For the text-containing cell, return its midpoint in [x, y] coordinate format. 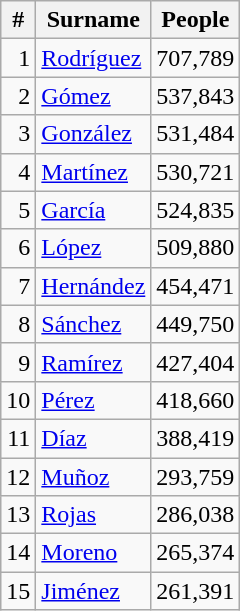
7 [18, 286]
454,471 [196, 286]
537,843 [196, 96]
Hernández [94, 286]
Jiménez [94, 591]
People [196, 20]
3 [18, 134]
Gómez [94, 96]
524,835 [196, 210]
Ramírez [94, 362]
15 [18, 591]
Rojas [94, 515]
707,789 [196, 58]
530,721 [196, 172]
286,038 [196, 515]
10 [18, 400]
9 [18, 362]
Rodríguez [94, 58]
Martínez [94, 172]
449,750 [196, 324]
López [94, 248]
# [18, 20]
8 [18, 324]
293,759 [196, 477]
Díaz [94, 438]
Surname [94, 20]
418,660 [196, 400]
14 [18, 553]
6 [18, 248]
388,419 [196, 438]
García [94, 210]
4 [18, 172]
427,404 [196, 362]
5 [18, 210]
Pérez [94, 400]
13 [18, 515]
509,880 [196, 248]
11 [18, 438]
Muñoz [94, 477]
González [94, 134]
Moreno [94, 553]
Sánchez [94, 324]
1 [18, 58]
12 [18, 477]
531,484 [196, 134]
261,391 [196, 591]
265,374 [196, 553]
2 [18, 96]
